Detect which cell encompasses the target text, then output its (x, y) center coordinate. 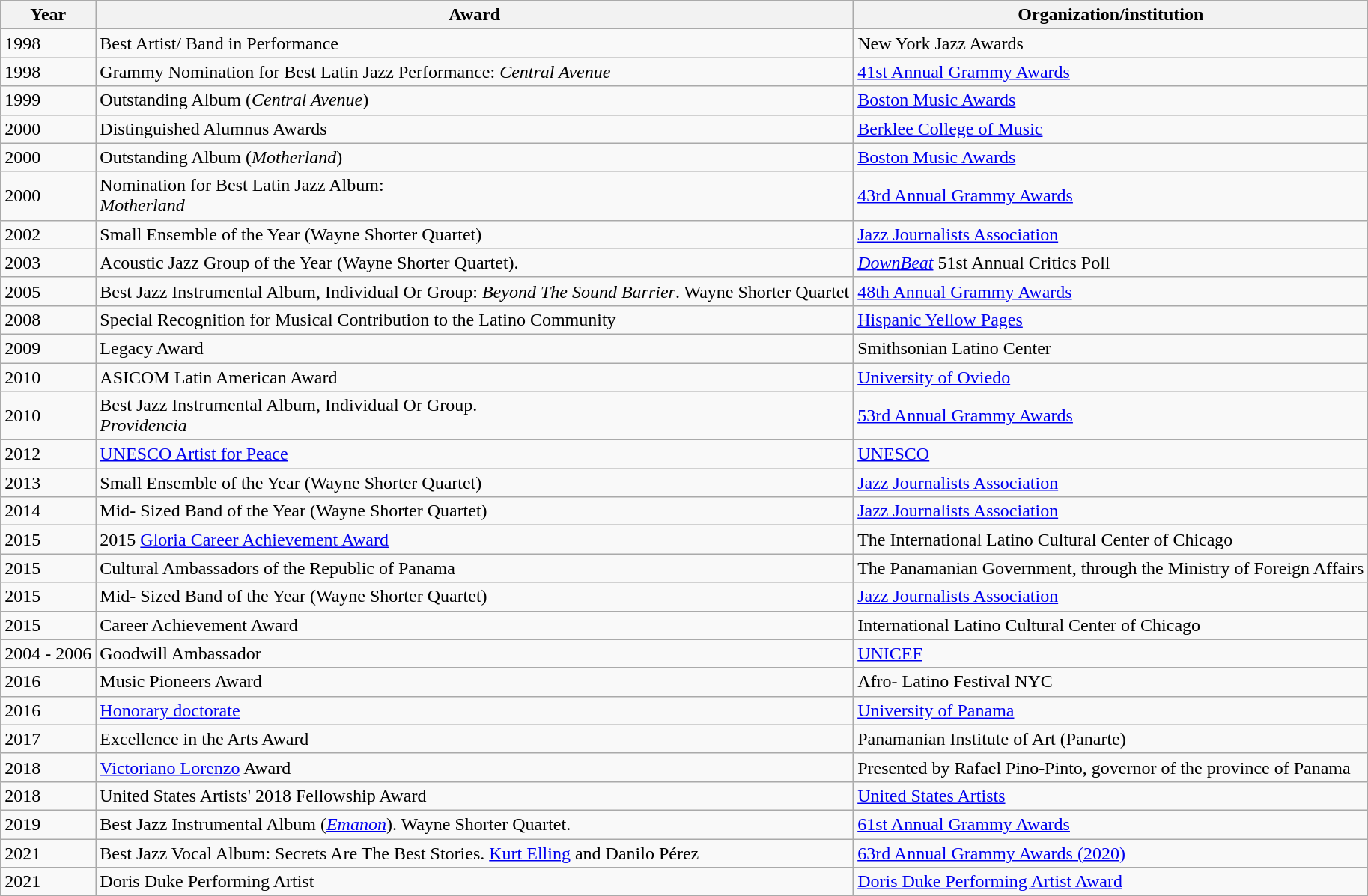
2013 (48, 483)
Special Recognition for Musical Contribution to the Latino Community (475, 320)
Afro- Latino Festival NYC (1111, 682)
Doris Duke Performing Artist (475, 882)
Presented by Rafael Pino-Pinto, governor of the province of Panama (1111, 767)
UNESCO (1111, 454)
UNICEF (1111, 653)
Cultural Ambassadors of the Republic of Panama (475, 568)
Excellence in the Arts Award (475, 739)
The International Latino Cultural Center of Chicago (1111, 540)
Berklee College of Music (1111, 129)
Career Achievement Award (475, 625)
Best Jazz Vocal Album: Secrets Are The Best Stories. Kurt Elling and Danilo Pérez (475, 853)
43rd Annual Grammy Awards (1111, 196)
Legacy Award (475, 348)
2009 (48, 348)
Victoriano Lorenzo Award (475, 767)
University of Panama (1111, 710)
Year (48, 15)
Nomination for Best Latin Jazz Album:Motherland (475, 196)
2003 (48, 263)
Smithsonian Latino Center (1111, 348)
53rd Annual Grammy Awards (1111, 416)
UNESCO Artist for Peace (475, 454)
Hispanic Yellow Pages (1111, 320)
The Panamanian Government, through the Ministry of Foreign Affairs (1111, 568)
2014 (48, 511)
2008 (48, 320)
61st Annual Grammy Awards (1111, 824)
2019 (48, 824)
Goodwill Ambassador (475, 653)
48th Annual Grammy Awards (1111, 291)
2002 (48, 234)
United States Artists (1111, 796)
International Latino Cultural Center of Chicago (1111, 625)
United States Artists' 2018 Fellowship Award (475, 796)
Acoustic Jazz Group of the Year (Wayne Shorter Quartet). (475, 263)
1999 (48, 100)
Outstanding Album (Motherland) (475, 157)
Outstanding Album (Central Avenue) (475, 100)
ASICOM Latin American Award (475, 377)
2017 (48, 739)
Grammy Nomination for Best Latin Jazz Performance: Central Avenue (475, 72)
Distinguished Alumnus Awards (475, 129)
Honorary doctorate (475, 710)
Music Pioneers Award (475, 682)
Doris Duke Performing Artist Award (1111, 882)
Best Jazz Instrumental Album, Individual Or Group: Beyond The Sound Barrier. Wayne Shorter Quartet (475, 291)
2015 Gloria Career Achievement Award (475, 540)
DownBeat 51st Annual Critics Poll (1111, 263)
2012 (48, 454)
Organization/institution (1111, 15)
2004 - 2006 (48, 653)
Best Artist/ Band in Performance (475, 43)
2005 (48, 291)
63rd Annual Grammy Awards (2020) (1111, 853)
University of Oviedo (1111, 377)
41st Annual Grammy Awards (1111, 72)
Best Jazz Instrumental Album (Emanon). Wayne Shorter Quartet. (475, 824)
Best Jazz Instrumental Album, Individual Or Group.Providencia (475, 416)
Award (475, 15)
Panamanian Institute of Art (Panarte) (1111, 739)
New York Jazz Awards (1111, 43)
